For the text-containing cell, return its midpoint in (X, Y) coordinate format. 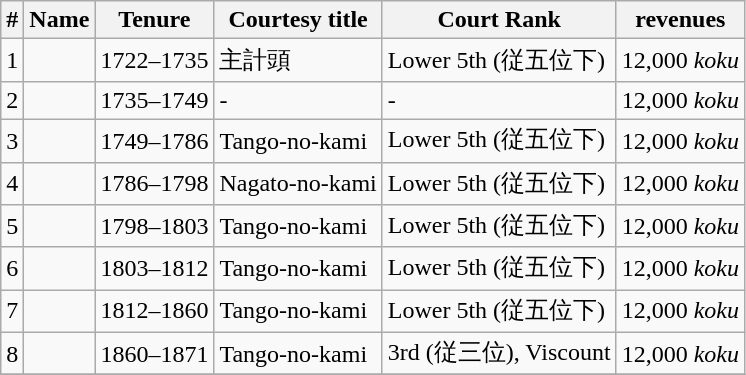
# (12, 20)
1735–1749 (154, 100)
revenues (680, 20)
Tenure (154, 20)
Courtesy title (298, 20)
1 (12, 60)
1749–1786 (154, 140)
Name (60, 20)
7 (12, 312)
1722–1735 (154, 60)
1860–1871 (154, 354)
4 (12, 184)
Court Rank (499, 20)
1798–1803 (154, 226)
2 (12, 100)
1786–1798 (154, 184)
主計頭 (298, 60)
3 (12, 140)
3rd (従三位), Viscount (499, 354)
8 (12, 354)
1812–1860 (154, 312)
1803–1812 (154, 268)
Nagato-no-kami (298, 184)
6 (12, 268)
5 (12, 226)
